Search for the cell housing the specified text and yield its (x, y) center coordinate. 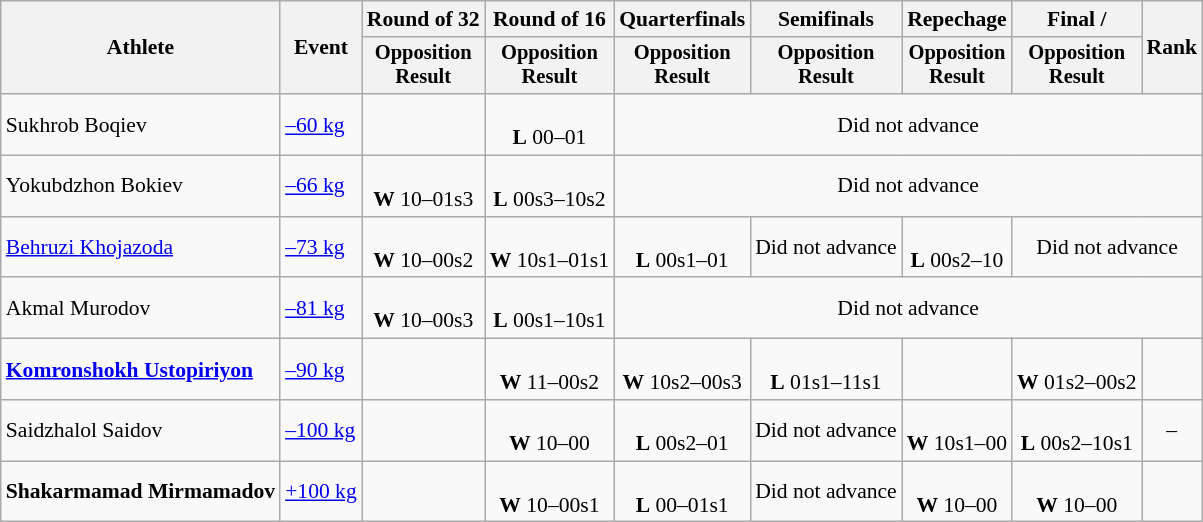
L 00s1–10s1 (550, 308)
–90 kg (321, 370)
L 00s3–10s2 (550, 186)
Komronshokh Ustopiriyon (140, 370)
Saidzhalol Saidov (140, 430)
Round of 16 (550, 19)
L 00–01 (550, 124)
–73 kg (321, 248)
W 10–00s1 (550, 492)
W 10s1–01s1 (550, 248)
Rank (1172, 48)
W 10–00s3 (424, 308)
L 01s1–11s1 (826, 370)
Quarterfinals (682, 19)
Yokubdzhon Bokiev (140, 186)
Semifinals (826, 19)
W 10–01s3 (424, 186)
W 10s2–00s3 (682, 370)
W 01s2–00s2 (1076, 370)
L 00s2–10s1 (1076, 430)
Final / (1076, 19)
W 10s1–00 (957, 430)
L 00s2–01 (682, 430)
Event (321, 48)
–66 kg (321, 186)
W 11–00s2 (550, 370)
–100 kg (321, 430)
Sukhrob Boqiev (140, 124)
Repechage (957, 19)
–60 kg (321, 124)
L 00s1–01 (682, 248)
Round of 32 (424, 19)
L 00s2–10 (957, 248)
– (1172, 430)
Behruzi Khojazoda (140, 248)
L 00–01s1 (682, 492)
+100 kg (321, 492)
Shakarmamad Mirmamadov (140, 492)
–81 kg (321, 308)
Akmal Murodov (140, 308)
W 10–00s2 (424, 248)
Athlete (140, 48)
